Output the [x, y] coordinate of the center of the cell containing the given text.  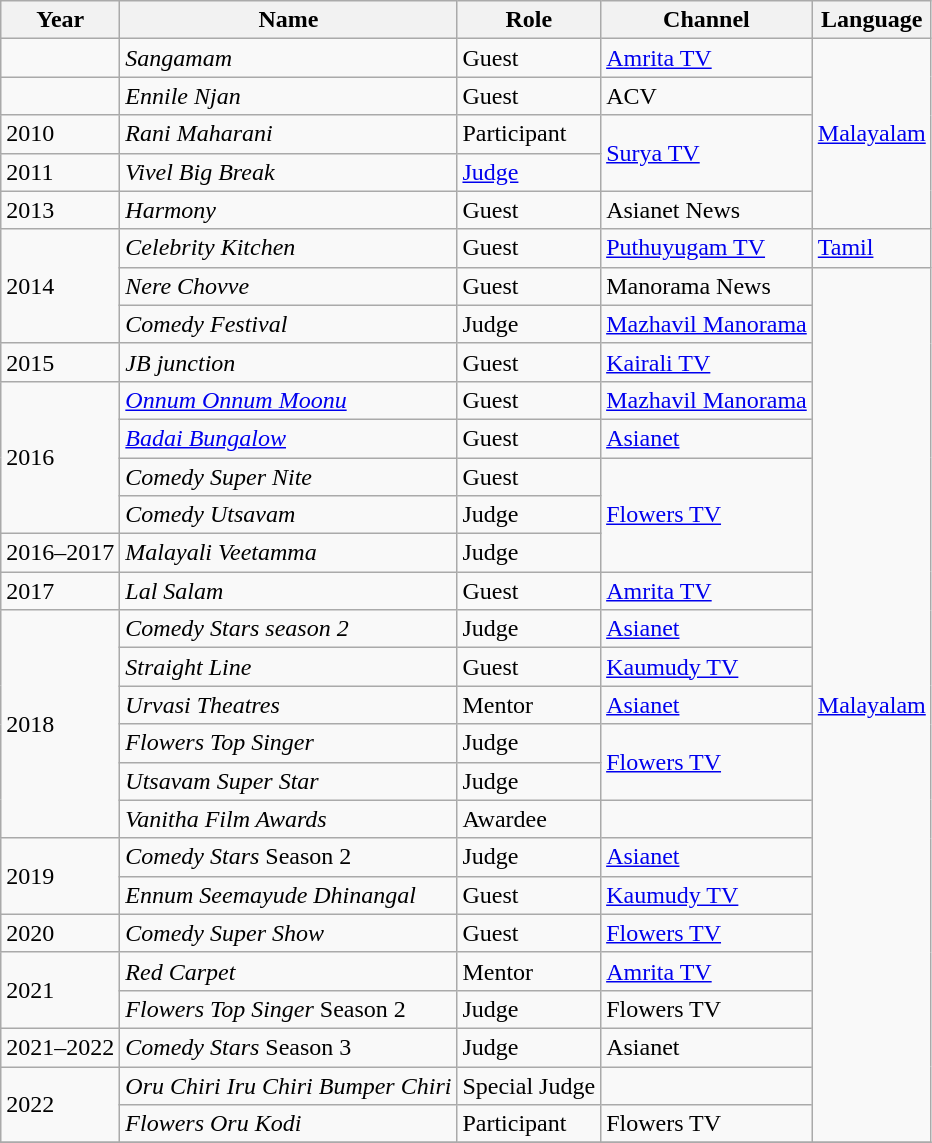
Channel [707, 20]
Comedy Stars Season 2 [288, 857]
Ennile Njan [288, 96]
Comedy Stars Season 3 [288, 1047]
Language [872, 20]
2016–2017 [60, 553]
Vanitha Film Awards [288, 819]
2010 [60, 134]
Badai Bungalow [288, 438]
Onnum Onnum Moonu [288, 400]
Flowers Top Singer Season 2 [288, 1009]
Surya TV [707, 153]
Red Carpet [288, 971]
Flowers Oru Kodi [288, 1124]
Tamil [872, 248]
JB junction [288, 362]
ACV [707, 96]
Malayali Veetamma [288, 553]
Comedy Super Nite [288, 477]
2015 [60, 362]
Year [60, 20]
Kairali TV [707, 362]
Oru Chiri Iru Chiri Bumper Chiri [288, 1085]
2014 [60, 286]
Urvasi Theatres [288, 705]
2021 [60, 990]
Sangamam [288, 58]
Comedy Stars season 2 [288, 629]
Straight Line [288, 667]
Comedy Festival [288, 324]
Lal Salam [288, 591]
2022 [60, 1104]
2016 [60, 457]
Asianet News [707, 210]
2013 [60, 210]
Awardee [529, 819]
Special Judge [529, 1085]
2019 [60, 876]
2018 [60, 724]
Harmony [288, 210]
Ennum Seemayude Dhinangal [288, 895]
Rani Maharani [288, 134]
Manorama News [707, 286]
Comedy Utsavam [288, 515]
2021–2022 [60, 1047]
Celebrity Kitchen [288, 248]
Puthuyugam TV [707, 248]
Utsavam Super Star [288, 781]
Comedy Super Show [288, 933]
Vivel Big Break [288, 172]
2011 [60, 172]
2020 [60, 933]
Role [529, 20]
Flowers Top Singer [288, 743]
Name [288, 20]
2017 [60, 591]
Nere Chovve [288, 286]
